Find where the given text appears and provide that cell's center as [X, Y] coordinate. 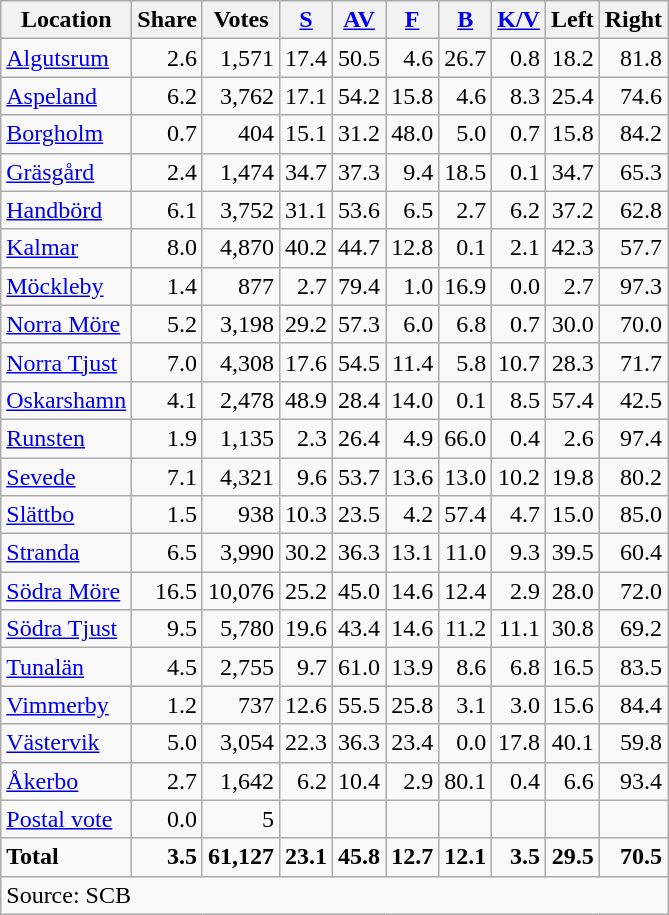
40.2 [306, 248]
31.2 [360, 134]
83.5 [633, 667]
3,762 [240, 96]
1,135 [240, 438]
Aspeland [66, 96]
22.3 [306, 743]
6.0 [412, 324]
85.0 [633, 515]
79.4 [360, 286]
Algutsrum [66, 58]
12.4 [466, 591]
48.0 [412, 134]
8.0 [168, 248]
11.1 [519, 629]
4.2 [412, 515]
11.0 [466, 553]
Södra Tjust [66, 629]
2,755 [240, 667]
Right [633, 20]
14.0 [412, 400]
938 [240, 515]
2.4 [168, 172]
13.1 [412, 553]
54.5 [360, 362]
81.8 [633, 58]
44.7 [360, 248]
62.8 [633, 210]
26.4 [360, 438]
54.2 [360, 96]
29.2 [306, 324]
2.3 [306, 438]
4,308 [240, 362]
17.1 [306, 96]
37.3 [360, 172]
74.6 [633, 96]
15.6 [572, 705]
71.7 [633, 362]
Möckleby [66, 286]
17.8 [519, 743]
19.6 [306, 629]
72.0 [633, 591]
Runsten [66, 438]
12.7 [412, 857]
1.4 [168, 286]
K/V [519, 20]
42.5 [633, 400]
877 [240, 286]
4.7 [519, 515]
17.6 [306, 362]
10.3 [306, 515]
66.0 [466, 438]
70.0 [633, 324]
8.3 [519, 96]
25.8 [412, 705]
3.1 [466, 705]
37.2 [572, 210]
4.1 [168, 400]
3,990 [240, 553]
12.6 [306, 705]
1.2 [168, 705]
Södra Möre [66, 591]
4,321 [240, 477]
F [412, 20]
Votes [240, 20]
48.9 [306, 400]
61.0 [360, 667]
55.5 [360, 705]
Share [168, 20]
Norra Tjust [66, 362]
57.3 [360, 324]
9.3 [519, 553]
Kalmar [66, 248]
16.9 [466, 286]
13.0 [466, 477]
18.5 [466, 172]
6.6 [572, 781]
3,752 [240, 210]
15.1 [306, 134]
8.6 [466, 667]
39.5 [572, 553]
30.8 [572, 629]
12.8 [412, 248]
10.2 [519, 477]
4.5 [168, 667]
Handbörd [66, 210]
28.0 [572, 591]
Vimmerby [66, 705]
Source: SCB [334, 895]
11.2 [466, 629]
3,054 [240, 743]
13.9 [412, 667]
Oskarshamn [66, 400]
Left [572, 20]
Gräsgård [66, 172]
9.4 [412, 172]
7.0 [168, 362]
AV [360, 20]
45.0 [360, 591]
0.8 [519, 58]
2,478 [240, 400]
5 [240, 819]
2.1 [519, 248]
1,571 [240, 58]
404 [240, 134]
B [466, 20]
50.5 [360, 58]
28.3 [572, 362]
23.5 [360, 515]
31.1 [306, 210]
42.3 [572, 248]
3,198 [240, 324]
43.4 [360, 629]
69.2 [633, 629]
1.0 [412, 286]
97.4 [633, 438]
61,127 [240, 857]
5,780 [240, 629]
11.4 [412, 362]
18.2 [572, 58]
10.4 [360, 781]
6.1 [168, 210]
84.4 [633, 705]
15.0 [572, 515]
30.2 [306, 553]
45.8 [360, 857]
65.3 [633, 172]
25.4 [572, 96]
1.5 [168, 515]
53.7 [360, 477]
29.5 [572, 857]
23.1 [306, 857]
Stranda [66, 553]
60.4 [633, 553]
Sevede [66, 477]
5.8 [466, 362]
S [306, 20]
40.1 [572, 743]
1,642 [240, 781]
19.8 [572, 477]
57.7 [633, 248]
1.9 [168, 438]
Location [66, 20]
737 [240, 705]
26.7 [466, 58]
Slättbo [66, 515]
10.7 [519, 362]
10,076 [240, 591]
5.2 [168, 324]
23.4 [412, 743]
4,870 [240, 248]
93.4 [633, 781]
9.7 [306, 667]
1,474 [240, 172]
97.3 [633, 286]
3.0 [519, 705]
59.8 [633, 743]
Västervik [66, 743]
Tunalän [66, 667]
70.5 [633, 857]
17.4 [306, 58]
80.2 [633, 477]
7.1 [168, 477]
Total [66, 857]
Norra Möre [66, 324]
Borgholm [66, 134]
53.6 [360, 210]
8.5 [519, 400]
28.4 [360, 400]
13.6 [412, 477]
4.9 [412, 438]
9.5 [168, 629]
80.1 [466, 781]
Åkerbo [66, 781]
12.1 [466, 857]
9.6 [306, 477]
Postal vote [66, 819]
30.0 [572, 324]
84.2 [633, 134]
25.2 [306, 591]
